Scan for the cell matching the given text and deliver its [x, y] coordinate at center. 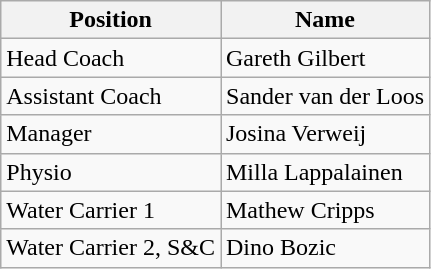
Physio [111, 172]
Head Coach [111, 58]
Manager [111, 134]
Gareth Gilbert [324, 58]
Milla Lappalainen [324, 172]
Mathew Cripps [324, 210]
Dino Bozic [324, 248]
Josina Verweij [324, 134]
Water Carrier 1 [111, 210]
Water Carrier 2, S&C [111, 248]
Name [324, 20]
Sander van der Loos [324, 96]
Assistant Coach [111, 96]
Position [111, 20]
